Return (X, Y) of the center of cell containing provided text 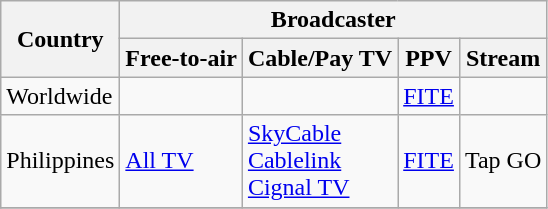
PPV (429, 58)
Cable/Pay TV (320, 58)
Country (60, 39)
SkyCableCablelinkCignal TV (320, 161)
Tap GO (502, 161)
All TV (182, 161)
Free-to-air (182, 58)
Stream (502, 58)
Philippines (60, 161)
Worldwide (60, 96)
Broadcaster (334, 20)
